Find where the given text appears and provide that cell's center as [x, y] coordinate. 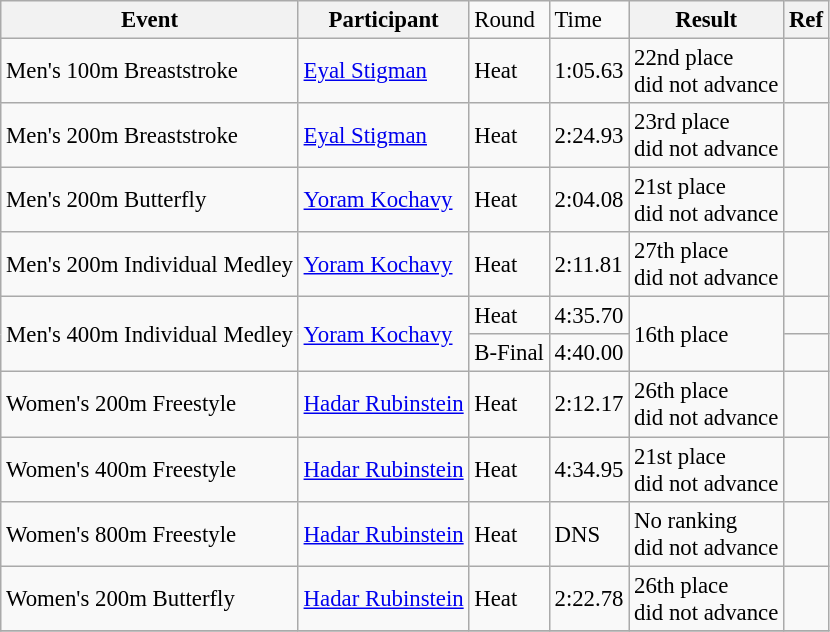
Women's 200m Freestyle [150, 404]
Men's 200m Individual Medley [150, 264]
Men's 100m Breaststroke [150, 72]
DNS [589, 534]
Participant [384, 20]
Round [509, 20]
4:35.70 [589, 316]
No rankingdid not advance [706, 534]
4:34.95 [589, 470]
23rd placedid not advance [706, 136]
Result [706, 20]
Women's 200m Butterfly [150, 598]
2:12.17 [589, 404]
4:40.00 [589, 353]
2:22.78 [589, 598]
16th place [706, 334]
Time [589, 20]
Women's 400m Freestyle [150, 470]
2:04.08 [589, 200]
Women's 800m Freestyle [150, 534]
B-Final [509, 353]
2:24.93 [589, 136]
1:05.63 [589, 72]
Event [150, 20]
Men's 200m Butterfly [150, 200]
Men's 200m Breaststroke [150, 136]
Ref [806, 20]
22nd placedid not advance [706, 72]
2:11.81 [589, 264]
27th placedid not advance [706, 264]
Men's 400m Individual Medley [150, 334]
